Detect which cell encompasses the target text, then output its [x, y] center coordinate. 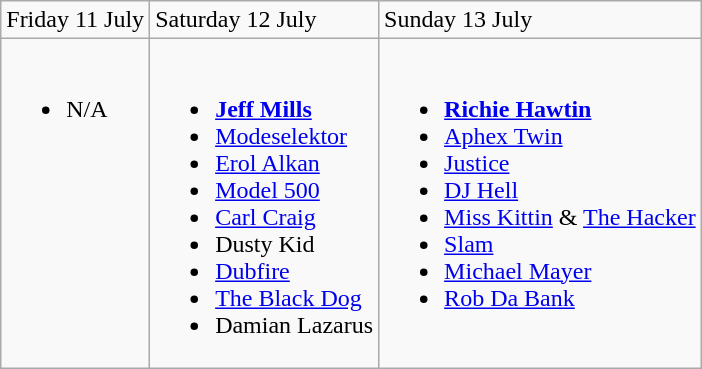
Sunday 13 July [540, 20]
N/A [76, 204]
Jeff MillsModeselektorErol AlkanModel 500Carl CraigDusty KidDubfireThe Black DogDamian Lazarus [264, 204]
Friday 11 July [76, 20]
Richie HawtinAphex TwinJusticeDJ HellMiss Kittin & The HackerSlamMichael MayerRob Da Bank [540, 204]
Saturday 12 July [264, 20]
